Detect which cell encompasses the target text, then output its [x, y] center coordinate. 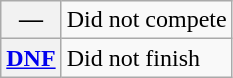
DNF [31, 58]
Did not finish [146, 58]
Did not compete [146, 20]
— [31, 20]
